Scan for the cell matching the given text and deliver its [x, y] coordinate at center. 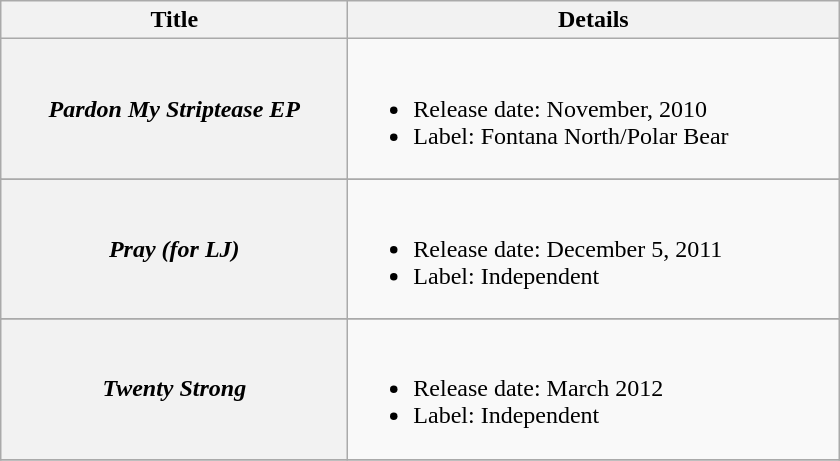
Details [594, 20]
Twenty Strong [174, 389]
Release date: November, 2010Label: Fontana North/Polar Bear [594, 109]
Pray (for LJ) [174, 249]
Pardon My Striptease EP [174, 109]
Release date: March 2012Label: Independent [594, 389]
Title [174, 20]
Release date: December 5, 2011Label: Independent [594, 249]
